Identify which cell holds the provided text, then report its [x, y] central coordinate. 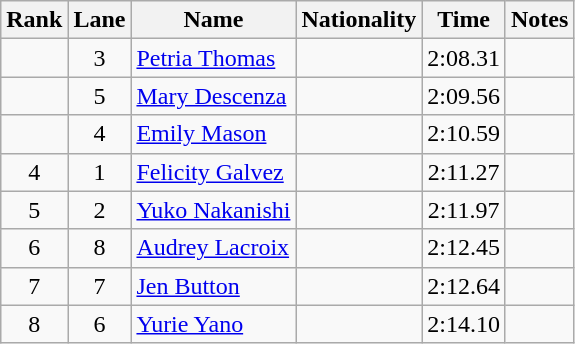
Nationality [359, 20]
Time [464, 20]
2:10.59 [464, 134]
Emily Mason [214, 134]
Petria Thomas [214, 58]
3 [100, 58]
2:11.97 [464, 210]
2:08.31 [464, 58]
Rank [34, 20]
Name [214, 20]
2:12.45 [464, 248]
Felicity Galvez [214, 172]
2:14.10 [464, 324]
2 [100, 210]
1 [100, 172]
Audrey Lacroix [214, 248]
Mary Descenza [214, 96]
2:12.64 [464, 286]
Notes [539, 20]
Yurie Yano [214, 324]
Yuko Nakanishi [214, 210]
2:11.27 [464, 172]
2:09.56 [464, 96]
Jen Button [214, 286]
Lane [100, 20]
